For the text-containing cell, return its midpoint in (x, y) coordinate format. 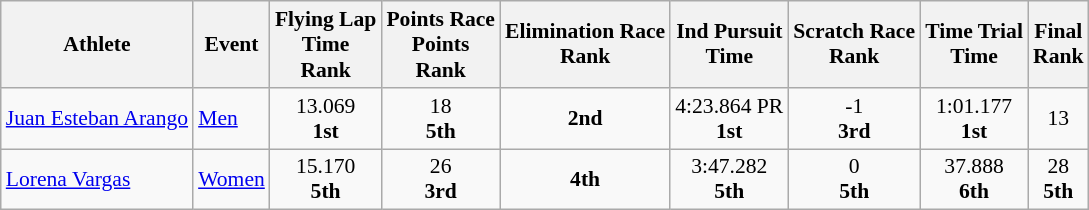
Elimination RaceRank (585, 44)
Points RacePointsRank (440, 44)
13 (1058, 118)
Event (232, 44)
05th (854, 180)
Ind PursuitTime (729, 44)
Juan Esteban Arango (97, 118)
Scratch RaceRank (854, 44)
13.0691st (326, 118)
15.1705th (326, 180)
1:01.1771st (974, 118)
Lorena Vargas (97, 180)
2nd (585, 118)
FinalRank (1058, 44)
Time TrialTime (974, 44)
185th (440, 118)
263rd (440, 180)
-13rd (854, 118)
3:47.2825th (729, 180)
285th (1058, 180)
4:23.864 PR1st (729, 118)
Athlete (97, 44)
Flying LapTimeRank (326, 44)
37.8886th (974, 180)
4th (585, 180)
Men (232, 118)
Women (232, 180)
